Output the (X, Y) coordinate of the center of the cell containing the given text.  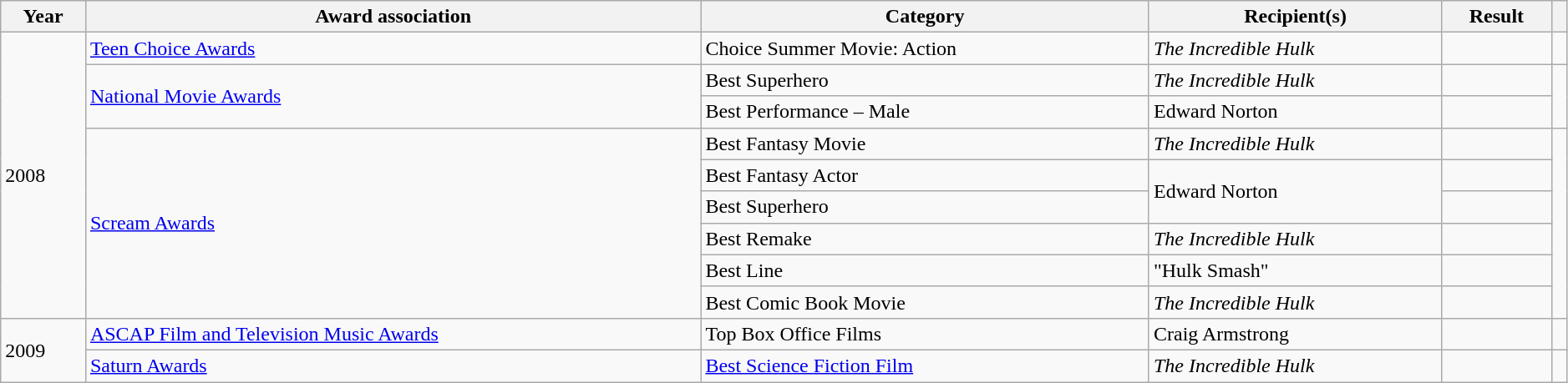
Best Line (926, 270)
Saturn Awards (393, 365)
Award association (393, 17)
Result (1497, 17)
Choice Summer Movie: Action (926, 48)
Craig Armstrong (1295, 334)
Year (43, 17)
2008 (43, 175)
Category (926, 17)
Best Fantasy Actor (926, 175)
Scream Awards (393, 223)
Top Box Office Films (926, 334)
Recipient(s) (1295, 17)
Best Comic Book Movie (926, 302)
National Movie Awards (393, 96)
ASCAP Film and Television Music Awards (393, 334)
"Hulk Smash" (1295, 270)
Best Science Fiction Film (926, 365)
Best Fantasy Movie (926, 144)
Teen Choice Awards (393, 48)
Best Remake (926, 239)
2009 (43, 350)
Best Performance – Male (926, 112)
